Return the [x, y] coordinate for the center point of the cell that contains the specified text.  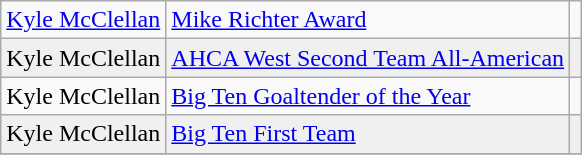
Big Ten First Team [368, 134]
AHCA West Second Team All-American [368, 58]
Mike Richter Award [368, 20]
Big Ten Goaltender of the Year [368, 96]
